Identify which cell holds the provided text, then report its (x, y) central coordinate. 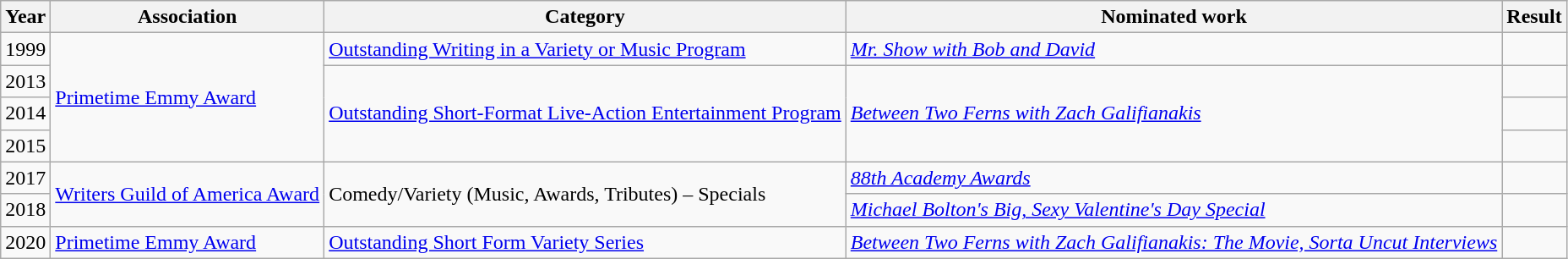
Outstanding Short Form Variety Series (585, 242)
Association (188, 17)
Result (1534, 17)
Writers Guild of America Award (188, 194)
1999 (25, 49)
88th Academy Awards (1174, 178)
2013 (25, 81)
Between Two Ferns with Zach Galifianakis: The Movie, Sorta Uncut Interviews (1174, 242)
Between Two Ferns with Zach Galifianakis (1174, 113)
Comedy/Variety (Music, Awards, Tributes) – Specials (585, 194)
Year (25, 17)
Mr. Show with Bob and David (1174, 49)
2017 (25, 178)
2014 (25, 113)
Outstanding Short-Format Live-Action Entertainment Program (585, 113)
Michael Bolton's Big, Sexy Valentine's Day Special (1174, 210)
Category (585, 17)
Nominated work (1174, 17)
2018 (25, 210)
2015 (25, 146)
2020 (25, 242)
Outstanding Writing in a Variety or Music Program (585, 49)
